Extract the (X, Y) coordinate from the center of the cell holding the provided text.  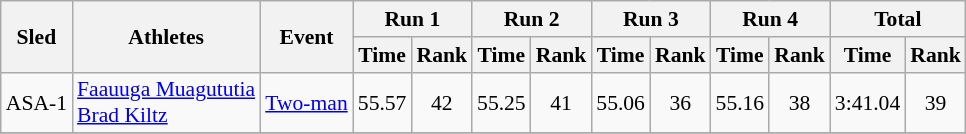
55.57 (382, 102)
Two-man (306, 102)
Sled (36, 36)
38 (800, 102)
55.25 (502, 102)
Run 1 (412, 19)
42 (442, 102)
Athletes (166, 36)
Faauuga MuagututiaBrad Kiltz (166, 102)
Run 2 (532, 19)
Total (898, 19)
55.16 (740, 102)
41 (562, 102)
39 (936, 102)
Event (306, 36)
Run 3 (650, 19)
ASA-1 (36, 102)
Run 4 (770, 19)
3:41.04 (868, 102)
36 (680, 102)
55.06 (620, 102)
